Determine the [X, Y] coordinate at the center of the cell enclosing the given text.  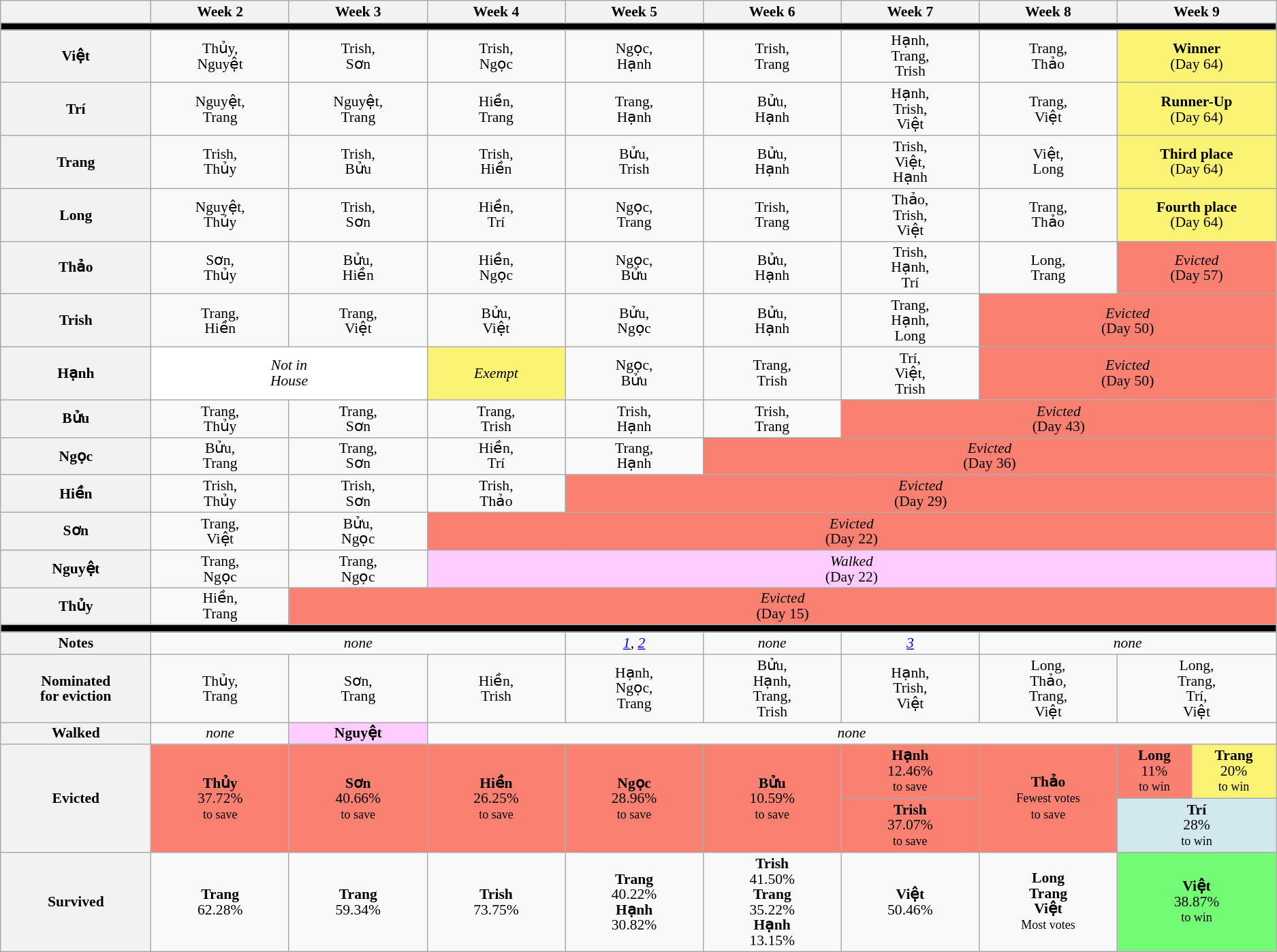
Long,Trang [1049, 268]
Trish,Hiền [496, 162]
Việt,Long [1049, 162]
Week 4 [496, 12]
Week 3 [358, 12]
3 [910, 643]
Survived [76, 902]
Hiền26.25%to save [496, 799]
Not inHouse [289, 374]
Trang59.34% [358, 902]
Hạnh12.46%to save [910, 772]
Trish,Việt,Hạnh [910, 162]
Week 8 [1049, 12]
Winner(Day 64) [1196, 57]
Hiền,Trish [496, 688]
Trish37.07%to save [910, 825]
Trish [76, 321]
Trang,Thủy [221, 418]
Week 2 [221, 12]
Bửu,Hiền [358, 268]
Trang,Hiền [221, 321]
Việt [76, 57]
Việt38.87%to win [1196, 902]
1, 2 [635, 643]
Trish,Ngọc [496, 57]
Thủy,Trang [221, 688]
Long,Thảo,Trang,Việt [1049, 688]
Long11%to win [1154, 772]
Trish,Bửu [358, 162]
Sơn,Thủy [221, 268]
Thảo,Trish,Việt [910, 215]
Bửu10.59%to save [772, 799]
Exempt [496, 374]
Nguyệt,Thủy [221, 215]
Thủy37.72%to save [221, 799]
Trish,Hạnh,Trí [910, 268]
Bửu,Việt [496, 321]
Hạnh,Trang,Trish [910, 57]
Bửu,Trang [221, 456]
Week 7 [910, 12]
Thủy [76, 606]
Trí28%to win [1196, 825]
Nominatedfor eviction [76, 688]
Trang40.22%Hạnh30.82% [635, 902]
Evicted(Day 22) [851, 531]
Trí [76, 110]
Sơn [76, 531]
Việt50.46% [910, 902]
ThảoFewest votesto save [1049, 799]
Evicted [76, 799]
Walked [76, 734]
Evicted(Day 43) [1058, 418]
LongTrangViệtMost votes [1049, 902]
Ngọc28.96%to save [635, 799]
Ngọc,Hạnh [635, 57]
Evicted(Day 15) [782, 606]
Bửu [76, 418]
Runner-Up(Day 64) [1196, 110]
Thảo [76, 268]
Trang20%to win [1233, 772]
Hiền,Ngọc [496, 268]
Sơn,Trang [358, 688]
Hiền [76, 494]
Trang [76, 162]
Bửu,Trish [635, 162]
Evicted(Day 36) [989, 456]
Sơn40.66%to save [358, 799]
Hạnh,Ngọc,Trang [635, 688]
Walked(Day 22) [851, 569]
Trish73.75% [496, 902]
Ngọc [76, 456]
Trish,Hạnh [635, 418]
Trang,Hạnh,Long [910, 321]
Trí,Việt,Trish [910, 374]
Evicted(Day 29) [921, 494]
Notes [76, 643]
Trang62.28% [221, 902]
Long [76, 215]
Thủy,Nguyệt [221, 57]
Week 6 [772, 12]
Long,Trang,Trí,Việt [1196, 688]
Evicted(Day 57) [1196, 268]
Trish41.50%Trang35.22% Hạnh13.15% [772, 902]
Ngọc,Trang [635, 215]
Trish,Thảo [496, 494]
Hạnh [76, 374]
Fourth place(Day 64) [1196, 215]
Third place(Day 64) [1196, 162]
Week 5 [635, 12]
Bửu,Hạnh,Trang,Trish [772, 688]
Week 9 [1196, 12]
